Determine the (X, Y) coordinate at the center of the cell enclosing the given text.  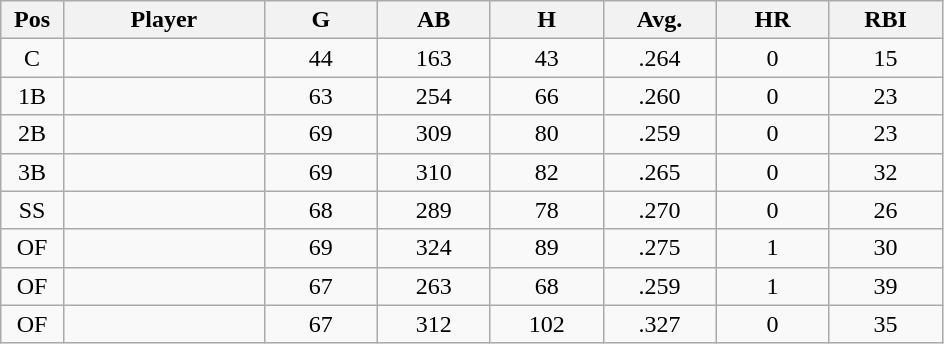
102 (546, 324)
39 (886, 286)
80 (546, 134)
Pos (32, 20)
89 (546, 248)
.275 (660, 248)
.265 (660, 172)
C (32, 58)
2B (32, 134)
263 (434, 286)
15 (886, 58)
Player (164, 20)
163 (434, 58)
43 (546, 58)
RBI (886, 20)
312 (434, 324)
63 (320, 96)
35 (886, 324)
Avg. (660, 20)
289 (434, 210)
310 (434, 172)
32 (886, 172)
26 (886, 210)
78 (546, 210)
309 (434, 134)
30 (886, 248)
.260 (660, 96)
.327 (660, 324)
66 (546, 96)
HR (772, 20)
G (320, 20)
H (546, 20)
324 (434, 248)
82 (546, 172)
44 (320, 58)
SS (32, 210)
AB (434, 20)
1B (32, 96)
3B (32, 172)
254 (434, 96)
.264 (660, 58)
.270 (660, 210)
